Return the [x, y] coordinate for the center point of the cell that contains the specified text.  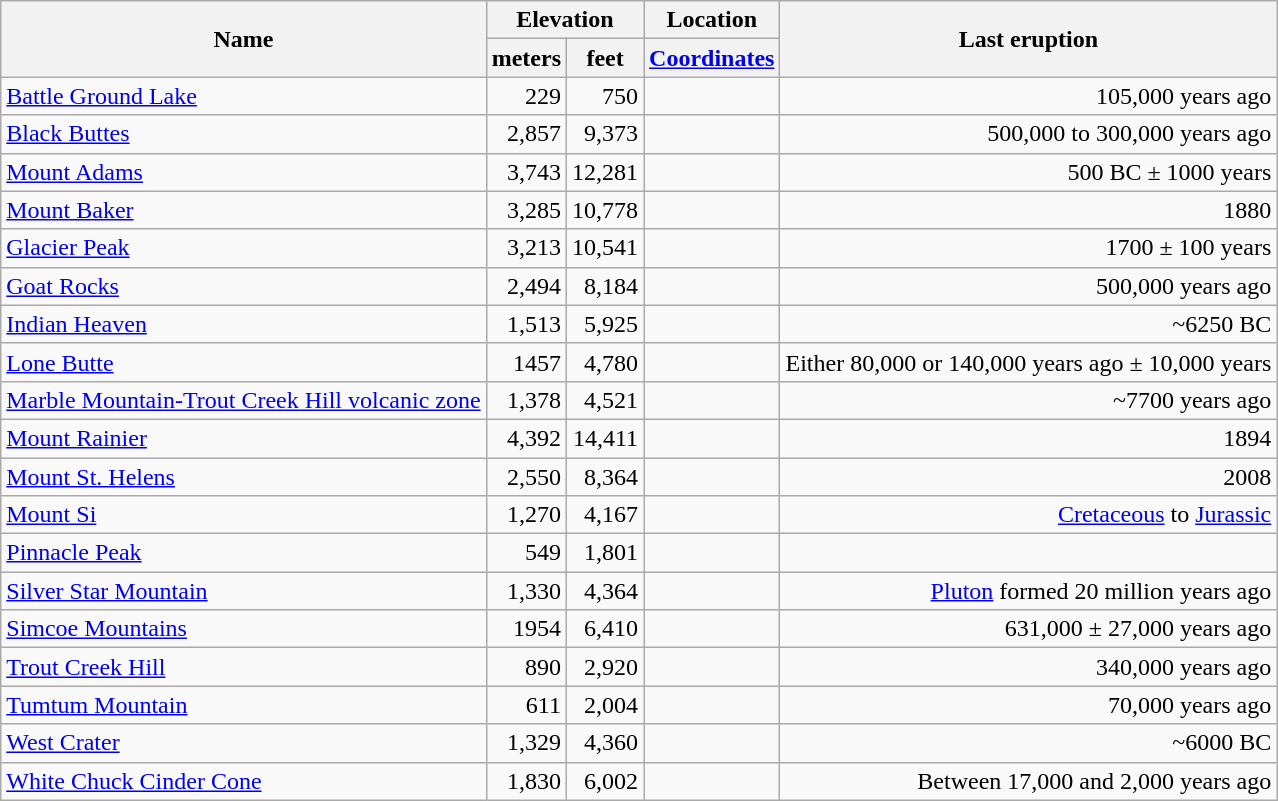
Simcoe Mountains [244, 629]
1880 [1028, 210]
105,000 years ago [1028, 96]
1,801 [606, 553]
Trout Creek Hill [244, 667]
1457 [526, 362]
3,743 [526, 172]
3,285 [526, 210]
4,167 [606, 515]
2,920 [606, 667]
Name [244, 39]
2,550 [526, 477]
West Crater [244, 743]
2,004 [606, 705]
10,778 [606, 210]
340,000 years ago [1028, 667]
Mount St. Helens [244, 477]
Mount Adams [244, 172]
Tumtum Mountain [244, 705]
Mount Si [244, 515]
~6250 BC [1028, 324]
1700 ± 100 years [1028, 248]
feet [606, 58]
2,494 [526, 286]
Coordinates [712, 58]
1,330 [526, 591]
500,000 to 300,000 years ago [1028, 134]
1,513 [526, 324]
611 [526, 705]
Glacier Peak [244, 248]
890 [526, 667]
1954 [526, 629]
1,329 [526, 743]
2,857 [526, 134]
Goat Rocks [244, 286]
549 [526, 553]
750 [606, 96]
4,360 [606, 743]
~7700 years ago [1028, 400]
10,541 [606, 248]
8,364 [606, 477]
12,281 [606, 172]
5,925 [606, 324]
4,780 [606, 362]
8,184 [606, 286]
White Chuck Cinder Cone [244, 781]
Pinnacle Peak [244, 553]
Indian Heaven [244, 324]
70,000 years ago [1028, 705]
meters [526, 58]
Lone Butte [244, 362]
Last eruption [1028, 39]
4,392 [526, 438]
229 [526, 96]
1,378 [526, 400]
~6000 BC [1028, 743]
6,410 [606, 629]
4,364 [606, 591]
500 BC ± 1000 years [1028, 172]
Cretaceous to Jurassic [1028, 515]
6,002 [606, 781]
Mount Baker [244, 210]
4,521 [606, 400]
1894 [1028, 438]
1,830 [526, 781]
Mount Rainier [244, 438]
631,000 ± 27,000 years ago [1028, 629]
Pluton formed 20 million years ago [1028, 591]
3,213 [526, 248]
Battle Ground Lake [244, 96]
Either 80,000 or 140,000 years ago ± 10,000 years [1028, 362]
2008 [1028, 477]
Black Buttes [244, 134]
Between 17,000 and 2,000 years ago [1028, 781]
500,000 years ago [1028, 286]
1,270 [526, 515]
Marble Mountain-Trout Creek Hill volcanic zone [244, 400]
9,373 [606, 134]
Elevation [564, 20]
Silver Star Mountain [244, 591]
Location [712, 20]
14,411 [606, 438]
